Find where the given text appears and provide that cell's center as [x, y] coordinate. 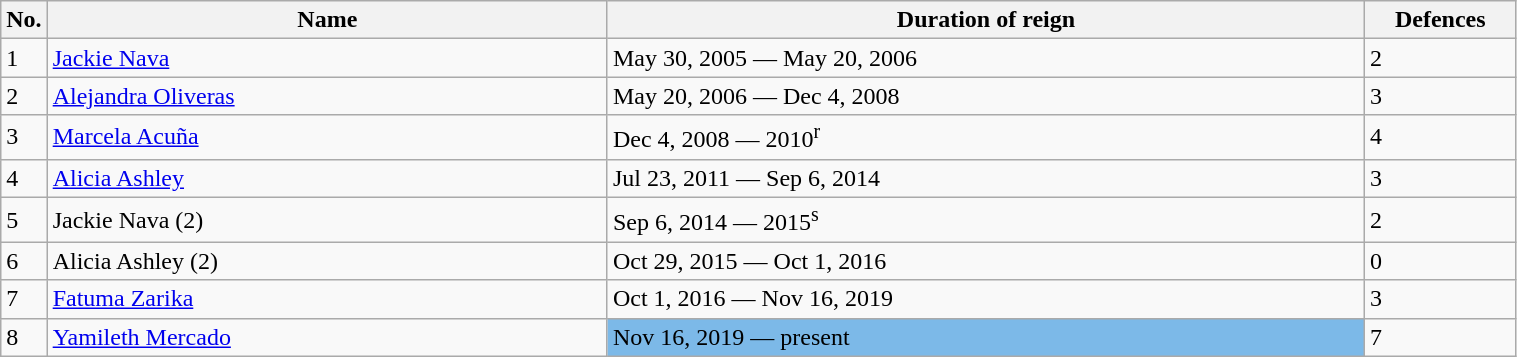
Name [327, 20]
Nov 16, 2019 — present [986, 337]
0 [1441, 261]
6 [24, 261]
Alicia Ashley (2) [327, 261]
Alicia Ashley [327, 178]
8 [24, 337]
Jackie Nava [327, 58]
Fatuma Zarika [327, 299]
No. [24, 20]
1 [24, 58]
Yamileth Mercado [327, 337]
Jackie Nava (2) [327, 220]
Alejandra Oliveras [327, 96]
Oct 1, 2016 — Nov 16, 2019 [986, 299]
Duration of reign [986, 20]
Marcela Acuña [327, 138]
Defences [1441, 20]
May 20, 2006 — Dec 4, 2008 [986, 96]
Jul 23, 2011 — Sep 6, 2014 [986, 178]
Dec 4, 2008 — 2010r [986, 138]
May 30, 2005 — May 20, 2006 [986, 58]
Oct 29, 2015 — Oct 1, 2016 [986, 261]
5 [24, 220]
Sep 6, 2014 — 2015s [986, 220]
